Locate the cell with the specified text and output its [x, y] center coordinate. 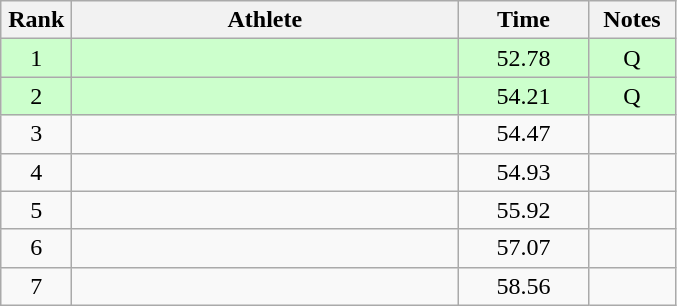
Notes [632, 20]
Rank [36, 20]
54.93 [524, 172]
2 [36, 96]
4 [36, 172]
3 [36, 134]
57.07 [524, 248]
54.21 [524, 96]
7 [36, 286]
1 [36, 58]
Athlete [265, 20]
58.56 [524, 286]
Time [524, 20]
6 [36, 248]
54.47 [524, 134]
5 [36, 210]
55.92 [524, 210]
52.78 [524, 58]
